Determine the (X, Y) coordinate at the center of the cell enclosing the given text.  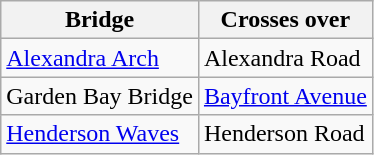
Garden Bay Bridge (100, 96)
Crosses over (285, 20)
Alexandra Arch (100, 58)
Alexandra Road (285, 58)
Henderson Road (285, 134)
Bridge (100, 20)
Bayfront Avenue (285, 96)
Henderson Waves (100, 134)
